Search for the cell housing the specified text and yield its [x, y] center coordinate. 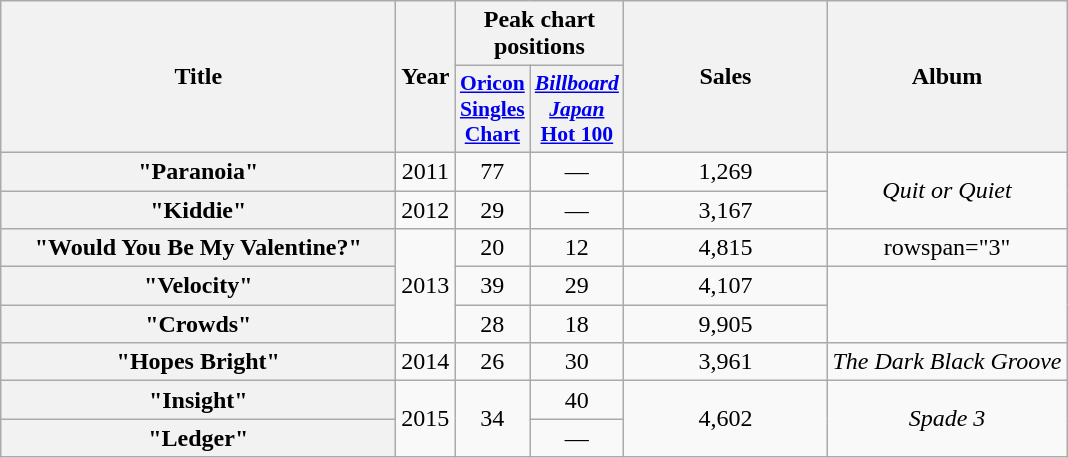
Oricon Singles Chart [492, 110]
39 [492, 286]
"Ledger" [198, 438]
77 [492, 171]
4,107 [726, 286]
Sales [726, 77]
"Would You Be My Valentine?" [198, 248]
2012 [426, 209]
The Dark Black Groove [947, 362]
"Crowds" [198, 324]
"Velocity" [198, 286]
1,269 [726, 171]
12 [577, 248]
4,815 [726, 248]
Year [426, 77]
2014 [426, 362]
18 [577, 324]
"Hopes Bright" [198, 362]
Title [198, 77]
20 [492, 248]
26 [492, 362]
2013 [426, 286]
rowspan="3" [947, 248]
3,167 [726, 209]
40 [577, 400]
Billboard Japan Hot 100 [577, 110]
30 [577, 362]
4,602 [726, 419]
"Paranoia" [198, 171]
Quit or Quiet [947, 190]
28 [492, 324]
2011 [426, 171]
Spade 3 [947, 419]
2015 [426, 419]
3,961 [726, 362]
Album [947, 77]
Peak chart positions [540, 34]
9,905 [726, 324]
"Kiddie" [198, 209]
34 [492, 419]
"Insight" [198, 400]
